Capture the cell that displays the provided text and extract its [X, Y] central coordinate. 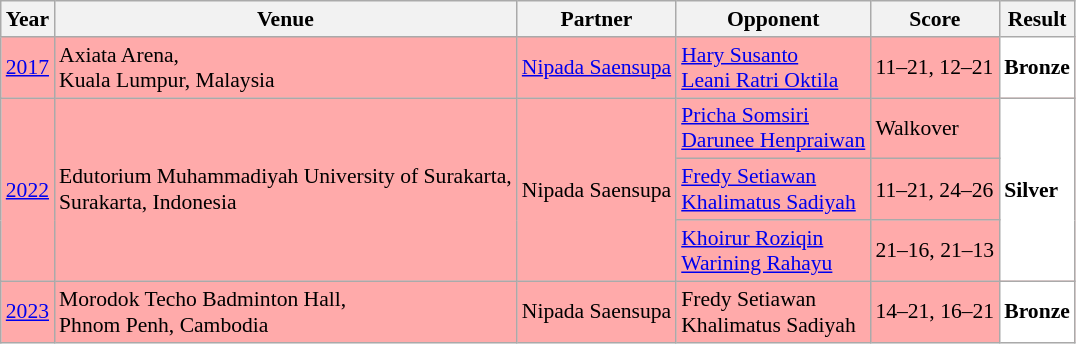
Morodok Techo Badminton Hall,Phnom Penh, Cambodia [286, 312]
2017 [28, 68]
21–16, 21–13 [934, 250]
2023 [28, 312]
Year [28, 19]
Partner [596, 19]
Opponent [773, 19]
Khoirur Roziqin Warining Rahayu [773, 250]
Pricha Somsiri Darunee Henpraiwan [773, 128]
Score [934, 19]
Hary Susanto Leani Ratri Oktila [773, 68]
Walkover [934, 128]
2022 [28, 190]
11–21, 12–21 [934, 68]
11–21, 24–26 [934, 190]
Result [1037, 19]
Silver [1037, 190]
14–21, 16–21 [934, 312]
Axiata Arena,Kuala Lumpur, Malaysia [286, 68]
Edutorium Muhammadiyah University of Surakarta,Surakarta, Indonesia [286, 190]
Venue [286, 19]
